Return [x, y] of the center of cell containing provided text 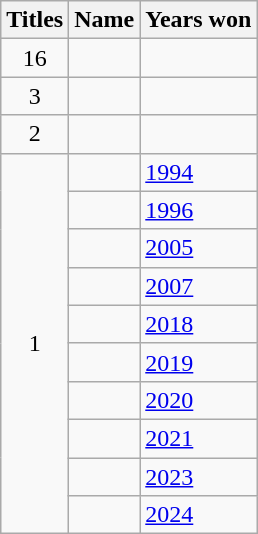
3 [35, 96]
2005 [198, 248]
1994 [198, 172]
Titles [35, 20]
2024 [198, 515]
Name [104, 20]
1 [35, 344]
Years won [198, 20]
2019 [198, 362]
2023 [198, 477]
2007 [198, 286]
16 [35, 58]
2020 [198, 400]
1996 [198, 210]
2 [35, 134]
2018 [198, 324]
2021 [198, 438]
